Return [X, Y] of the center of cell containing provided text 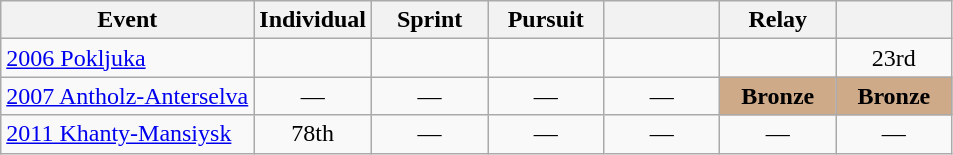
2007 Antholz-Anterselva [128, 96]
2006 Pokljuka [128, 58]
Pursuit [546, 20]
Event [128, 20]
Individual [313, 20]
Sprint [430, 20]
2011 Khanty-Mansiysk [128, 134]
78th [313, 134]
23rd [894, 58]
Relay [778, 20]
